Find where the given text appears and provide that cell's center as (X, Y) coordinate. 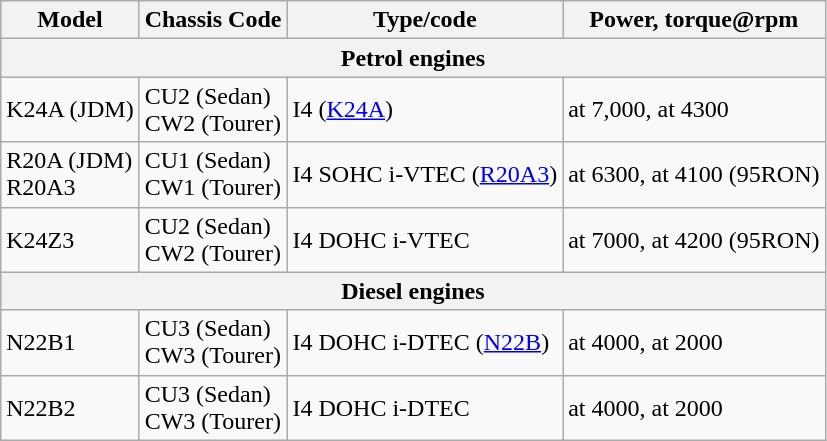
at 7,000, at 4300 (694, 110)
Model (70, 20)
I4 DOHC i-DTEC (N22B) (425, 342)
K24Z3 (70, 240)
Chassis Code (213, 20)
I4 DOHC i-VTEC (425, 240)
Type/code (425, 20)
I4 SOHC i-VTEC (R20A3) (425, 174)
N22B1 (70, 342)
Diesel engines (413, 291)
at 7000, at 4200 (95RON) (694, 240)
R20A (JDM)R20A3 (70, 174)
CU1 (Sedan)CW1 (Tourer) (213, 174)
Petrol engines (413, 58)
I4 DOHC i-DTEC (425, 408)
N22B2 (70, 408)
K24A (JDM) (70, 110)
I4 (K24A) (425, 110)
at 6300, at 4100 (95RON) (694, 174)
Power, torque@rpm (694, 20)
